Pinpoint the cell where the given text exists, returning its [X, Y] midpoint coordinate. 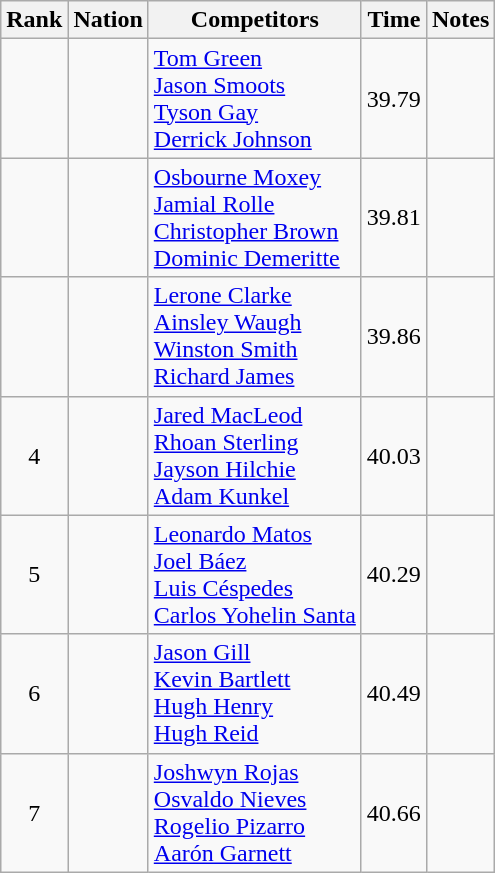
Jason GillKevin BartlettHugh HenryHugh Reid [254, 694]
40.66 [394, 812]
Competitors [254, 20]
40.49 [394, 694]
Leonardo MatosJoel BáezLuis CéspedesCarlos Yohelin Santa [254, 574]
39.86 [394, 336]
6 [34, 694]
Nation [108, 20]
Joshwyn RojasOsvaldo NievesRogelio PizarroAarón Garnett [254, 812]
Osbourne MoxeyJamial RolleChristopher BrownDominic Demeritte [254, 218]
Lerone ClarkeAinsley WaughWinston SmithRichard James [254, 336]
7 [34, 812]
Rank [34, 20]
4 [34, 456]
39.79 [394, 98]
39.81 [394, 218]
Jared MacLeodRhoan SterlingJayson HilchieAdam Kunkel [254, 456]
40.29 [394, 574]
5 [34, 574]
Tom GreenJason SmootsTyson GayDerrick Johnson [254, 98]
Notes [460, 20]
Time [394, 20]
40.03 [394, 456]
